From the cell containing the given text, extract its center point as (x, y) coordinate. 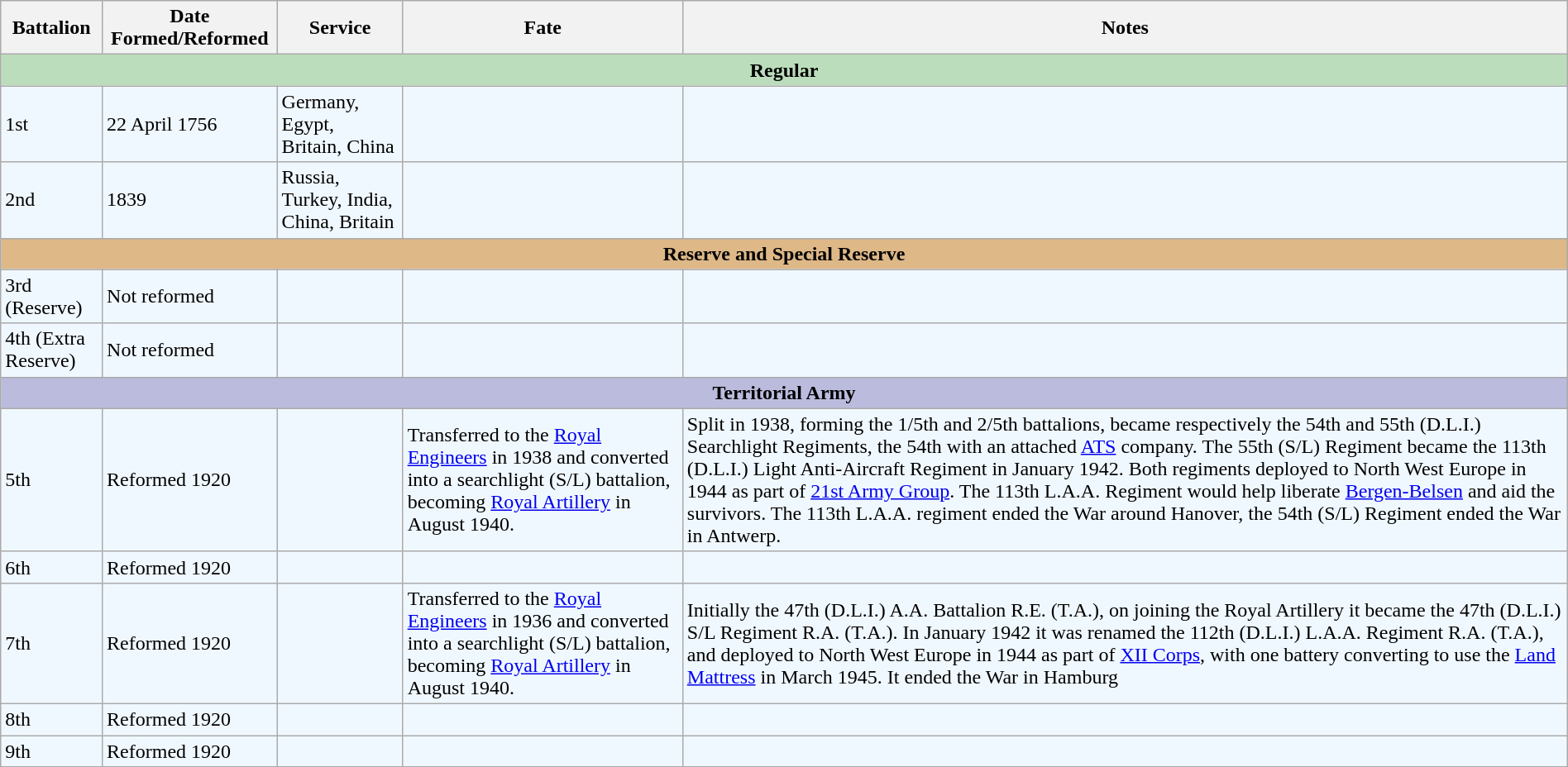
Fate (543, 28)
Service (340, 28)
8th (51, 719)
22 April 1756 (190, 124)
1st (51, 124)
Reserve and Special Reserve (784, 254)
3rd (Reserve) (51, 296)
1839 (190, 200)
Battalion (51, 28)
Notes (1125, 28)
Regular (784, 70)
4th (Extra Reserve) (51, 350)
Germany, Egypt, Britain, China (340, 124)
Territorial Army (784, 393)
2nd (51, 200)
Date Formed/Reformed (190, 28)
5th (51, 479)
7th (51, 643)
Transferred to the Royal Engineers in 1936 and converted into a searchlight (S/L) battalion, becoming Royal Artillery in August 1940. (543, 643)
6th (51, 567)
Transferred to the Royal Engineers in 1938 and converted into a searchlight (S/L) battalion, becoming Royal Artillery in August 1940. (543, 479)
Russia, Turkey, India, China, Britain (340, 200)
9th (51, 751)
